Scan for the cell matching the given text and deliver its [x, y] coordinate at center. 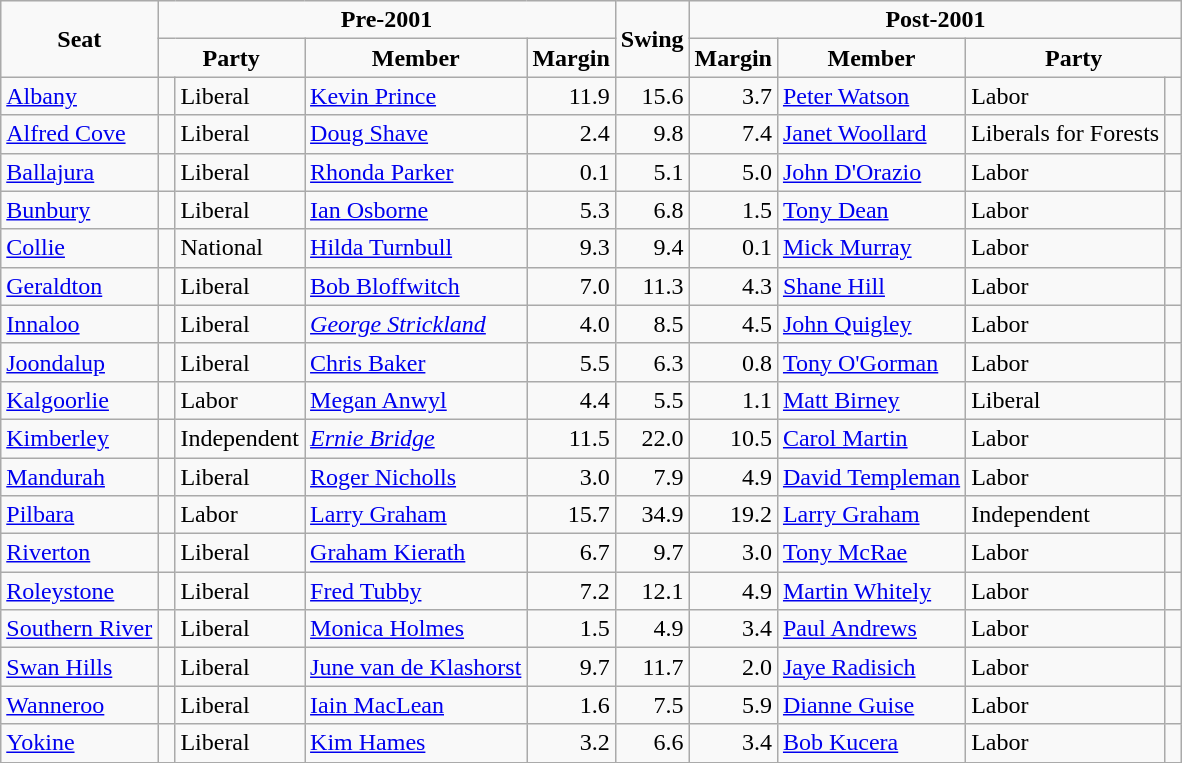
Fred Tubby [416, 591]
1.6 [571, 705]
Kimberley [80, 438]
Liberals for Forests [1066, 134]
Ernie Bridge [416, 438]
19.2 [733, 515]
June van de Klashorst [416, 667]
Southern River [80, 629]
4.4 [571, 400]
Wanneroo [80, 705]
2.0 [733, 667]
11.9 [571, 96]
Monica Holmes [416, 629]
Innaloo [80, 324]
Collie [80, 248]
11.5 [571, 438]
11.7 [652, 667]
Tony McRae [871, 553]
1.1 [733, 400]
10.5 [733, 438]
8.5 [652, 324]
Swing [652, 39]
12.1 [652, 591]
Bunbury [80, 210]
9.4 [652, 248]
34.9 [652, 515]
Ian Osborne [416, 210]
Post-2001 [936, 20]
Graham Kierath [416, 553]
Janet Woollard [871, 134]
3.7 [733, 96]
7.4 [733, 134]
Seat [80, 39]
Roger Nicholls [416, 477]
4.0 [571, 324]
15.7 [571, 515]
Tony Dean [871, 210]
6.6 [652, 743]
Chris Baker [416, 362]
Megan Anwyl [416, 400]
5.1 [652, 172]
Riverton [80, 553]
Martin Whitely [871, 591]
Yokine [80, 743]
Alfred Cove [80, 134]
9.8 [652, 134]
4.3 [733, 286]
Matt Birney [871, 400]
Bob Bloffwitch [416, 286]
Roleystone [80, 591]
3.2 [571, 743]
5.0 [733, 172]
Carol Martin [871, 438]
Albany [80, 96]
Mandurah [80, 477]
11.3 [652, 286]
Geraldton [80, 286]
John Quigley [871, 324]
0.8 [733, 362]
Shane Hill [871, 286]
15.6 [652, 96]
Hilda Turnbull [416, 248]
Pre-2001 [386, 20]
7.5 [652, 705]
6.7 [571, 553]
Bob Kucera [871, 743]
Ballajura [80, 172]
John D'Orazio [871, 172]
Tony O'Gorman [871, 362]
Kevin Prince [416, 96]
6.8 [652, 210]
Rhonda Parker [416, 172]
Pilbara [80, 515]
4.5 [733, 324]
7.2 [571, 591]
22.0 [652, 438]
Swan Hills [80, 667]
9.3 [571, 248]
Jaye Radisich [871, 667]
5.9 [733, 705]
Mick Murray [871, 248]
6.3 [652, 362]
5.3 [571, 210]
Peter Watson [871, 96]
2.4 [571, 134]
Doug Shave [416, 134]
Kalgoorlie [80, 400]
Dianne Guise [871, 705]
7.0 [571, 286]
Iain MacLean [416, 705]
Paul Andrews [871, 629]
Kim Hames [416, 743]
George Strickland [416, 324]
National [240, 248]
7.9 [652, 477]
Joondalup [80, 362]
David Templeman [871, 477]
